Scan for the cell matching the given text and deliver its (x, y) coordinate at center. 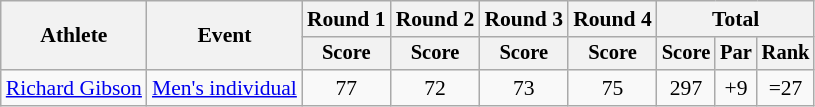
77 (346, 88)
Round 3 (524, 19)
Men's individual (224, 88)
75 (612, 88)
72 (436, 88)
Round 2 (436, 19)
+9 (736, 88)
Richard Gibson (74, 88)
73 (524, 88)
Par (736, 54)
Event (224, 36)
Round 1 (346, 19)
Total (736, 19)
Rank (786, 54)
=27 (786, 88)
297 (686, 88)
Athlete (74, 36)
Round 4 (612, 19)
